Scan for the cell matching the given text and deliver its [x, y] coordinate at center. 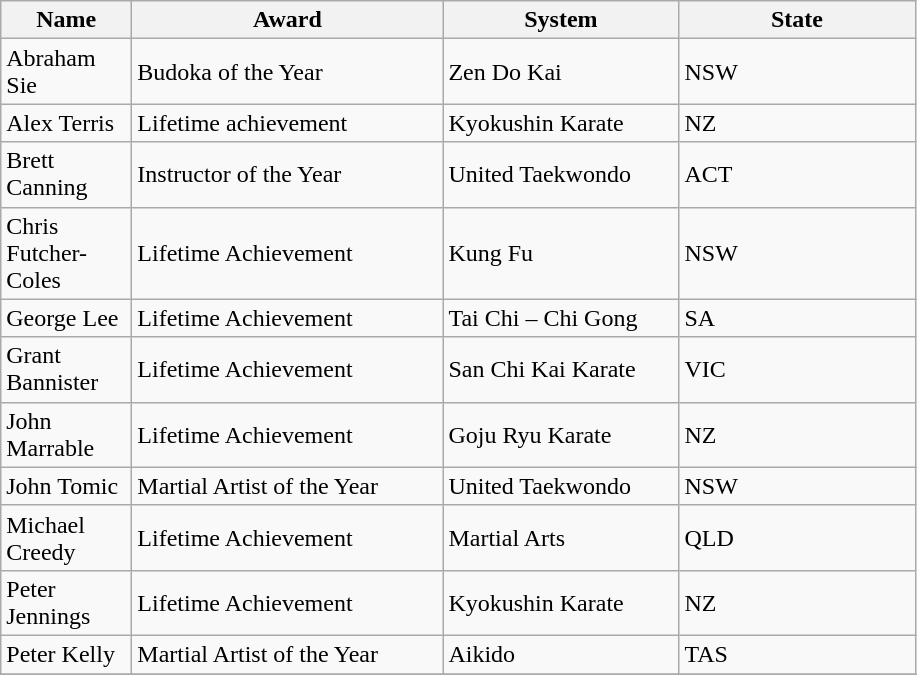
John Marrable [66, 434]
Grant Bannister [66, 370]
TAS [797, 654]
ACT [797, 174]
State [797, 20]
Chris Futcher-Coles [66, 253]
Aikido [561, 654]
George Lee [66, 318]
Award [288, 20]
Peter Jennings [66, 602]
Goju Ryu Karate [561, 434]
Zen Do Kai [561, 72]
Martial Arts [561, 538]
Tai Chi – Chi Gong [561, 318]
Budoka of the Year [288, 72]
VIC [797, 370]
SA [797, 318]
Lifetime achievement [288, 123]
Michael Creedy [66, 538]
John Tomic [66, 486]
San Chi Kai Karate [561, 370]
System [561, 20]
Brett Canning [66, 174]
Alex Terris [66, 123]
Kung Fu [561, 253]
Name [66, 20]
Peter Kelly [66, 654]
Abraham Sie [66, 72]
Instructor of the Year [288, 174]
QLD [797, 538]
